Identify which cell holds the provided text, then report its [x, y] central coordinate. 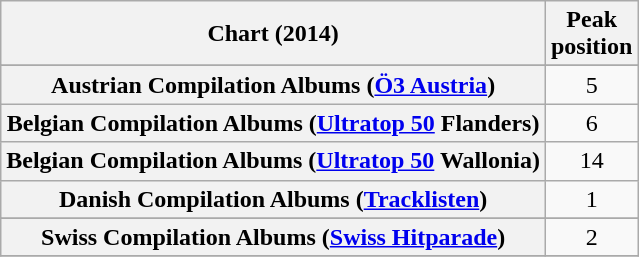
6 [591, 123]
14 [591, 161]
Chart (2014) [274, 34]
Belgian Compilation Albums (Ultratop 50 Wallonia) [274, 161]
5 [591, 85]
Danish Compilation Albums (Tracklisten) [274, 199]
Peak position [591, 34]
Belgian Compilation Albums (Ultratop 50 Flanders) [274, 123]
Swiss Compilation Albums (Swiss Hitparade) [274, 237]
Austrian Compilation Albums (Ö3 Austria) [274, 85]
1 [591, 199]
2 [591, 237]
